Scan for the cell matching the given text and deliver its [x, y] coordinate at center. 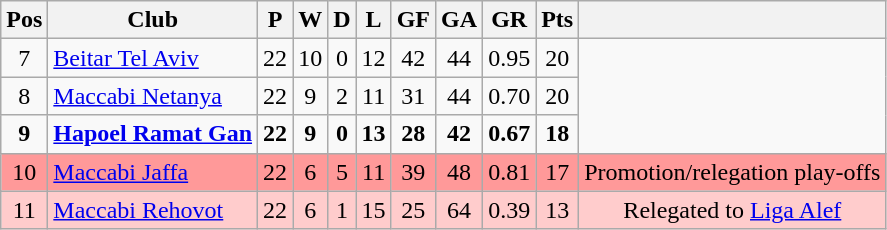
L [374, 20]
GF [413, 20]
Hapoel Ramat Gan [153, 134]
GR [510, 20]
0.81 [510, 172]
31 [413, 96]
17 [558, 172]
Club [153, 20]
12 [374, 58]
0.95 [510, 58]
GA [460, 20]
64 [460, 210]
0.70 [510, 96]
8 [24, 96]
18 [558, 134]
Pos [24, 20]
Pts [558, 20]
2 [342, 96]
0.67 [510, 134]
Promotion/relegation play-offs [732, 172]
D [342, 20]
15 [374, 210]
0.39 [510, 210]
28 [413, 134]
5 [342, 172]
Beitar Tel Aviv [153, 58]
25 [413, 210]
1 [342, 210]
W [310, 20]
39 [413, 172]
48 [460, 172]
P [276, 20]
Maccabi Jaffa [153, 172]
Relegated to Liga Alef [732, 210]
Maccabi Netanya [153, 96]
7 [24, 58]
Maccabi Rehovot [153, 210]
